Search for the cell housing the specified text and yield its [x, y] center coordinate. 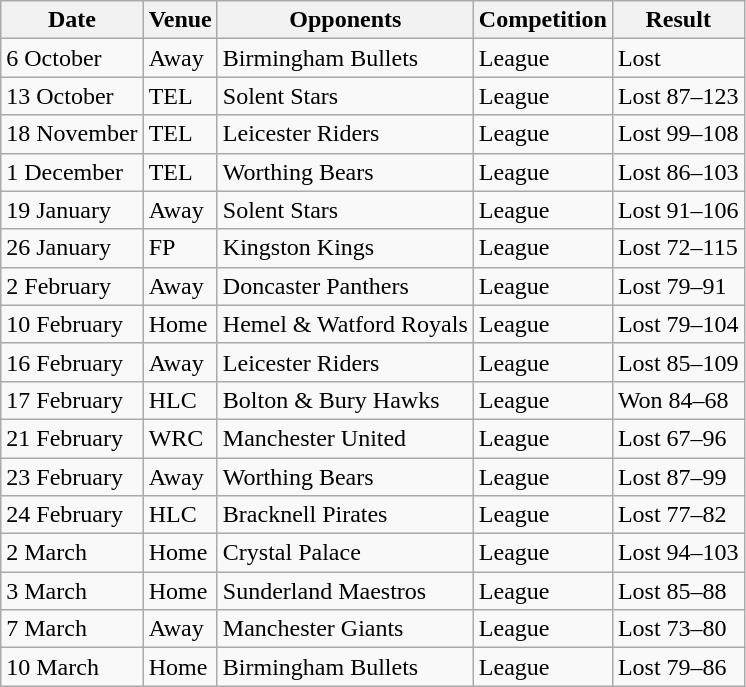
2 March [72, 553]
Lost 73–80 [678, 629]
FP [180, 248]
2 February [72, 286]
21 February [72, 438]
Lost [678, 58]
Lost 79–86 [678, 667]
Venue [180, 20]
26 January [72, 248]
WRC [180, 438]
7 March [72, 629]
Lost 91–106 [678, 210]
Lost 85–109 [678, 362]
Manchester Giants [345, 629]
Opponents [345, 20]
Lost 85–88 [678, 591]
Lost 94–103 [678, 553]
Kingston Kings [345, 248]
Crystal Palace [345, 553]
Doncaster Panthers [345, 286]
Lost 99–108 [678, 134]
18 November [72, 134]
13 October [72, 96]
1 December [72, 172]
Date [72, 20]
24 February [72, 515]
Result [678, 20]
Competition [542, 20]
Lost 79–91 [678, 286]
10 February [72, 324]
Manchester United [345, 438]
6 October [72, 58]
23 February [72, 477]
Lost 72–115 [678, 248]
Sunderland Maestros [345, 591]
Lost 79–104 [678, 324]
17 February [72, 400]
Lost 77–82 [678, 515]
19 January [72, 210]
Hemel & Watford Royals [345, 324]
Lost 67–96 [678, 438]
10 March [72, 667]
3 March [72, 591]
16 February [72, 362]
Lost 87–99 [678, 477]
Lost 87–123 [678, 96]
Bolton & Bury Hawks [345, 400]
Lost 86–103 [678, 172]
Won 84–68 [678, 400]
Bracknell Pirates [345, 515]
